Scan for the cell matching the given text and deliver its [X, Y] coordinate at center. 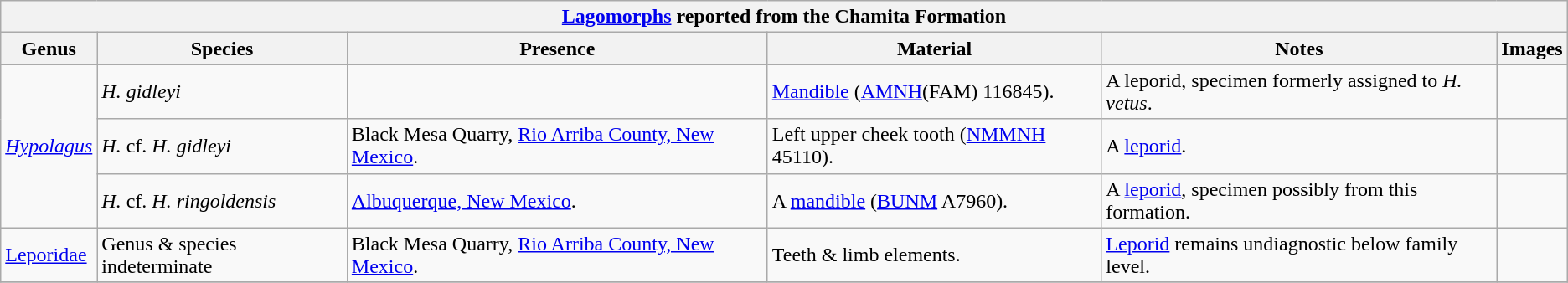
H. gidleyi [223, 92]
A leporid, specimen possibly from this formation. [1299, 201]
Material [935, 49]
A leporid, specimen formerly assigned to H. vetus. [1299, 92]
H. cf. H. gidleyi [223, 146]
Hypolagus [49, 146]
Leporid remains undiagnostic below family level. [1299, 255]
A leporid. [1299, 146]
Left upper cheek tooth (NMMNH 45110). [935, 146]
Albuquerque, New Mexico. [557, 201]
Genus [49, 49]
Teeth & limb elements. [935, 255]
Presence [557, 49]
Notes [1299, 49]
Mandible (AMNH(FAM) 116845). [935, 92]
A mandible (BUNM A7960). [935, 201]
Lagomorphs reported from the Chamita Formation [784, 17]
Genus & species indeterminate [223, 255]
Leporidae [49, 255]
Images [1532, 49]
Species [223, 49]
H. cf. H. ringoldensis [223, 201]
